Extract the (X, Y) coordinate from the center of the cell holding the provided text.  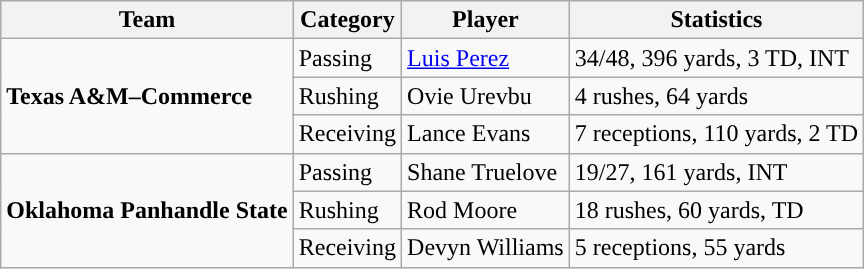
Rod Moore (486, 210)
Lance Evans (486, 134)
19/27, 161 yards, INT (716, 172)
18 rushes, 60 yards, TD (716, 210)
Team (147, 20)
4 rushes, 64 yards (716, 96)
Ovie Urevbu (486, 96)
Oklahoma Panhandle State (147, 210)
Devyn Williams (486, 248)
Luis Perez (486, 58)
7 receptions, 110 yards, 2 TD (716, 134)
Player (486, 20)
5 receptions, 55 yards (716, 248)
Shane Truelove (486, 172)
34/48, 396 yards, 3 TD, INT (716, 58)
Category (347, 20)
Texas A&M–Commerce (147, 96)
Statistics (716, 20)
